Search for the cell housing the specified text and yield its (x, y) center coordinate. 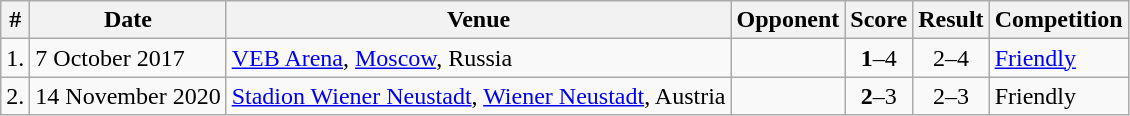
2–4 (951, 58)
Venue (478, 20)
Score (879, 20)
Opponent (788, 20)
Date (128, 20)
VEB Arena, Moscow, Russia (478, 58)
2. (16, 96)
1. (16, 58)
Competition (1058, 20)
7 October 2017 (128, 58)
1–4 (879, 58)
Stadion Wiener Neustadt, Wiener Neustadt, Austria (478, 96)
# (16, 20)
Result (951, 20)
14 November 2020 (128, 96)
